From the cell containing the given text, extract its center point as [X, Y] coordinate. 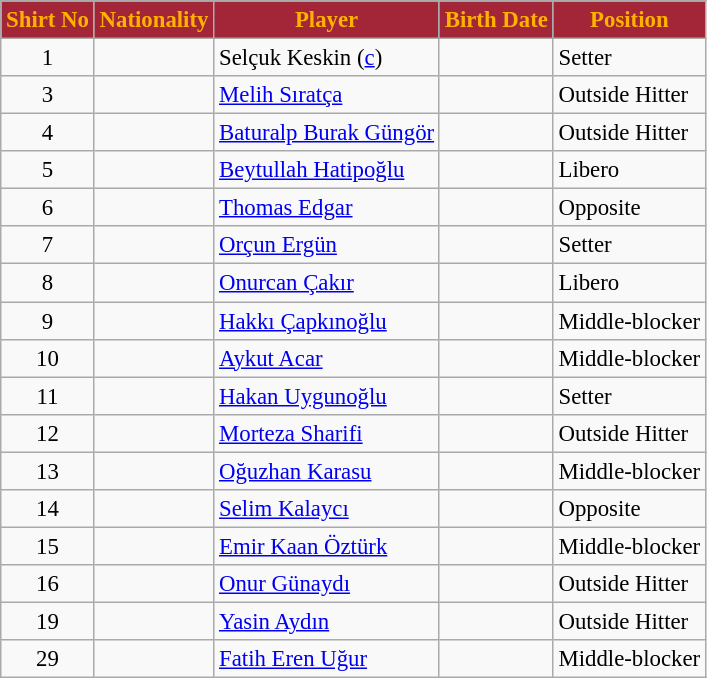
Fatih Eren Uğur [327, 659]
Birth Date [496, 20]
4 [48, 133]
Shirt No [48, 20]
Emir Kaan Öztürk [327, 546]
Nationality [154, 20]
9 [48, 321]
Position [629, 20]
16 [48, 584]
Onurcan Çakır [327, 283]
8 [48, 283]
5 [48, 170]
Baturalp Burak Güngör [327, 133]
19 [48, 621]
Orçun Ergün [327, 245]
29 [48, 659]
Yasin Aydın [327, 621]
Selim Kalaycı [327, 509]
7 [48, 245]
1 [48, 58]
11 [48, 396]
Selçuk Keskin (c) [327, 58]
Thomas Edgar [327, 208]
15 [48, 546]
Onur Günaydı [327, 584]
Beytullah Hatipoğlu [327, 170]
3 [48, 95]
10 [48, 358]
12 [48, 433]
6 [48, 208]
Melih Sıratça [327, 95]
14 [48, 509]
Hakan Uygunoğlu [327, 396]
13 [48, 471]
Morteza Sharifi [327, 433]
Oğuzhan Karasu [327, 471]
Aykut Acar [327, 358]
Hakkı Çapkınoğlu [327, 321]
Player [327, 20]
